Return the (X, Y) coordinate for the center point of the cell that contains the specified text.  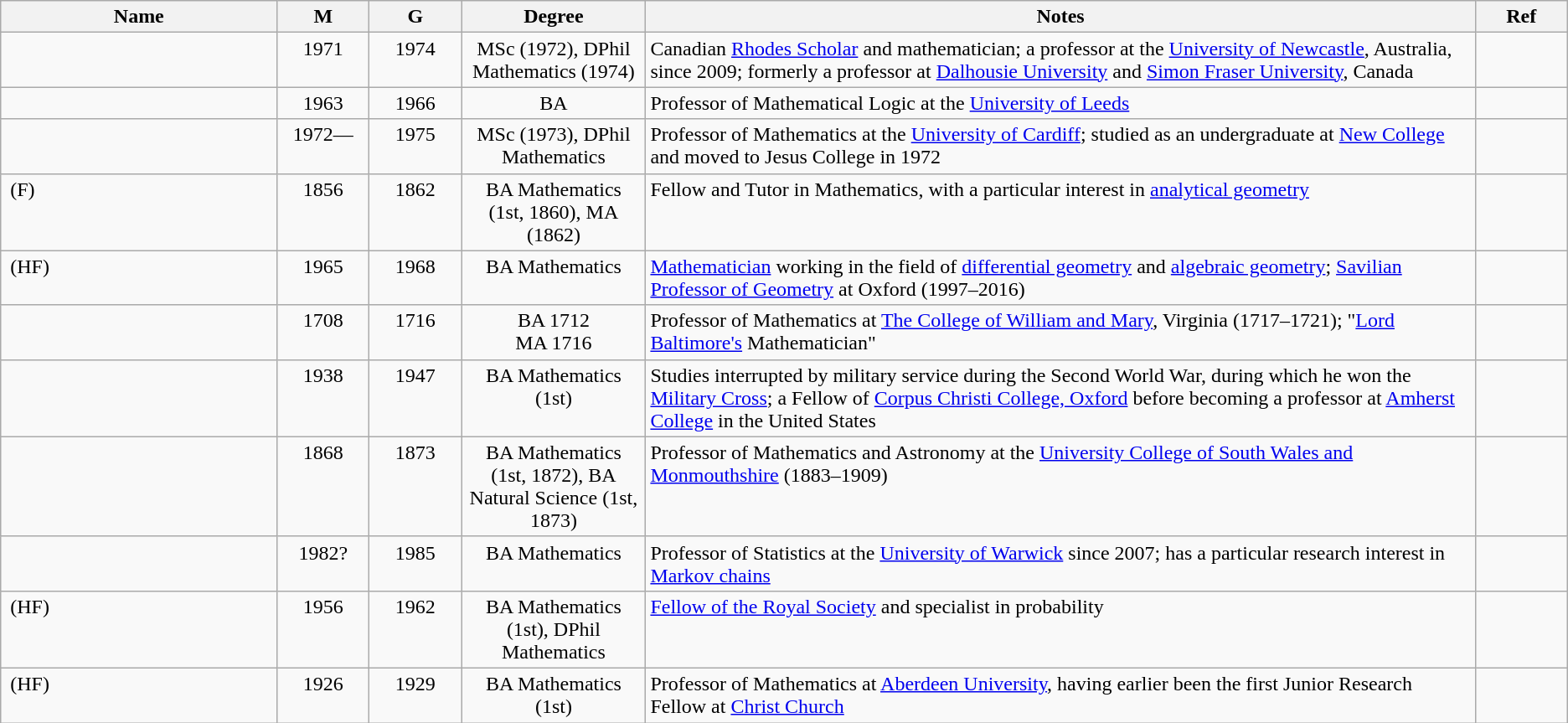
MSc (1972), DPhil Mathematics (1974) (554, 60)
Mathematician working in the field of differential geometry and algebraic geometry; Savilian Professor of Geometry at Oxford (1997–2016) (1060, 278)
1716 (415, 332)
1968 (415, 278)
Fellow and Tutor in Mathematics, with a particular interest in analytical geometry (1060, 212)
Professor of Mathematical Logic at the University of Leeds (1060, 103)
1982? (323, 563)
(F) (139, 212)
BA Mathematics (1st, 1860), MA (1862) (554, 212)
BA 1712MA 1716 (554, 332)
BA Mathematics (1st), DPhil Mathematics (554, 629)
1956 (323, 629)
BA Mathematics (1st, 1872), BA Natural Science (1st, 1873) (554, 486)
Fellow of the Royal Society and specialist in probability (1060, 629)
Professor of Mathematics at Aberdeen University, having earlier been the first Junior Research Fellow at Christ Church (1060, 695)
1708 (323, 332)
Name (139, 17)
1962 (415, 629)
1926 (323, 695)
G (415, 17)
1938 (323, 398)
1947 (415, 398)
1965 (323, 278)
1963 (323, 103)
Degree (554, 17)
MSc (1973), DPhil Mathematics (554, 146)
1873 (415, 486)
1974 (415, 60)
Professor of Mathematics at the University of Cardiff; studied as an undergraduate at New College and moved to Jesus College in 1972 (1060, 146)
1929 (415, 695)
1971 (323, 60)
1975 (415, 146)
Professor of Mathematics at The College of William and Mary, Virginia (1717–1721); "Lord Baltimore's Mathematician" (1060, 332)
1862 (415, 212)
1868 (323, 486)
Professor of Statistics at the University of Warwick since 2007; has a particular research interest in Markov chains (1060, 563)
1985 (415, 563)
1966 (415, 103)
Notes (1060, 17)
Ref (1521, 17)
1972— (323, 146)
BA (554, 103)
1856 (323, 212)
M (323, 17)
Professor of Mathematics and Astronomy at the University College of South Wales and Monmouthshire (1883–1909) (1060, 486)
